From the cell containing the given text, extract its center point as [x, y] coordinate. 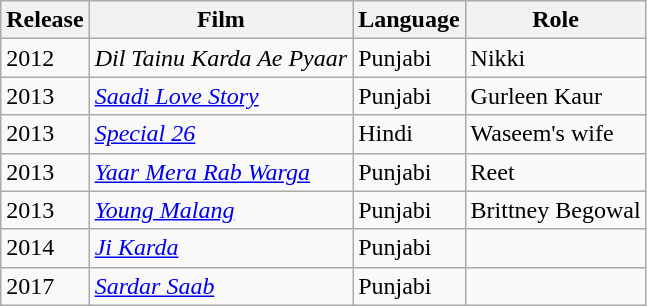
Young Malang [221, 210]
Sardar Saab [221, 286]
Hindi [409, 134]
2012 [45, 58]
Gurleen Kaur [556, 96]
Role [556, 20]
Waseem's wife [556, 134]
2014 [45, 248]
Special 26 [221, 134]
Saadi Love Story [221, 96]
Nikki [556, 58]
Language [409, 20]
Release [45, 20]
Brittney Begowal [556, 210]
Dil Tainu Karda Ae Pyaar [221, 58]
Ji Karda [221, 248]
Yaar Mera Rab Warga [221, 172]
Film [221, 20]
2017 [45, 286]
Reet [556, 172]
